Output the [x, y] coordinate of the center of the cell containing the given text.  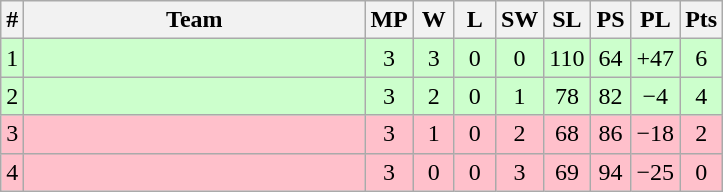
69 [567, 172]
68 [567, 134]
6 [702, 58]
# [12, 20]
−18 [656, 134]
−25 [656, 172]
PS [610, 20]
SW [519, 20]
78 [567, 96]
Team [194, 20]
PL [656, 20]
110 [567, 58]
MP [389, 20]
L [474, 20]
+47 [656, 58]
W [434, 20]
64 [610, 58]
Pts [702, 20]
82 [610, 96]
SL [567, 20]
−4 [656, 96]
94 [610, 172]
86 [610, 134]
